Extract the (X, Y) coordinate from the center of the cell holding the provided text.  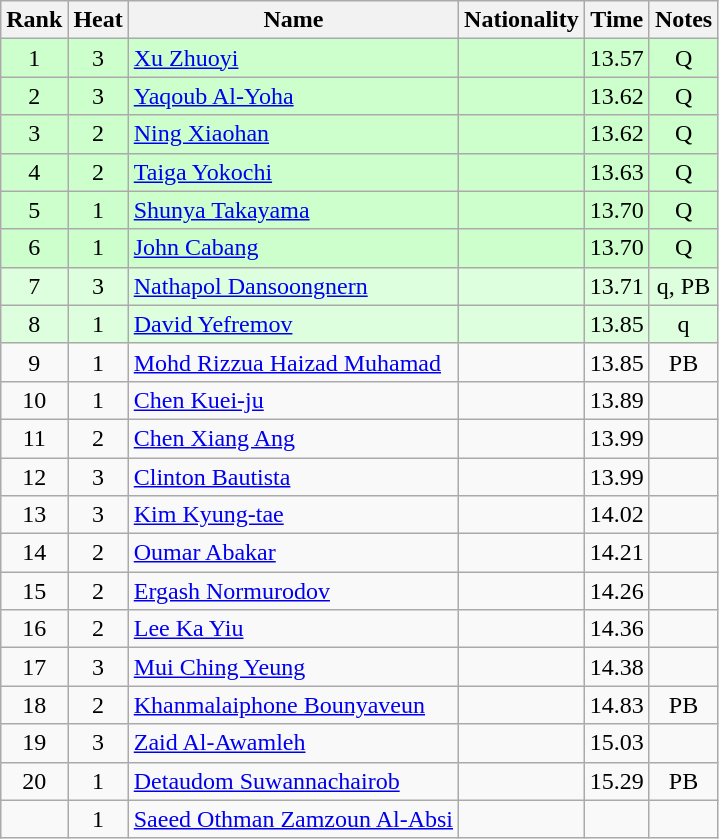
q, PB (683, 286)
Xu Zhuoyi (293, 58)
Detaudom Suwannachairob (293, 781)
10 (34, 400)
Khanmalaiphone Bounyaveun (293, 705)
Shunya Takayama (293, 210)
14.21 (616, 553)
8 (34, 324)
13.89 (616, 400)
q (683, 324)
Ning Xiaohan (293, 134)
Mui Ching Yeung (293, 667)
13.71 (616, 286)
Zaid Al-Awamleh (293, 743)
7 (34, 286)
Heat (98, 20)
Time (616, 20)
18 (34, 705)
Nathapol Dansoongnern (293, 286)
13.63 (616, 172)
Yaqoub Al-Yoha (293, 96)
9 (34, 362)
13.57 (616, 58)
17 (34, 667)
15.03 (616, 743)
Ergash Normurodov (293, 591)
14.36 (616, 629)
Oumar Abakar (293, 553)
4 (34, 172)
14.38 (616, 667)
David Yefremov (293, 324)
Mohd Rizzua Haizad Muhamad (293, 362)
13 (34, 515)
15 (34, 591)
14.83 (616, 705)
19 (34, 743)
Taiga Yokochi (293, 172)
Saeed Othman Zamzoun Al-Absi (293, 819)
11 (34, 438)
14 (34, 553)
20 (34, 781)
16 (34, 629)
Chen Kuei-ju (293, 400)
Rank (34, 20)
Clinton Bautista (293, 477)
Name (293, 20)
Lee Ka Yiu (293, 629)
14.02 (616, 515)
John Cabang (293, 248)
Chen Xiang Ang (293, 438)
Notes (683, 20)
6 (34, 248)
Kim Kyung-tae (293, 515)
12 (34, 477)
15.29 (616, 781)
Nationality (522, 20)
5 (34, 210)
14.26 (616, 591)
